Scan for the cell matching the given text and deliver its [x, y] coordinate at center. 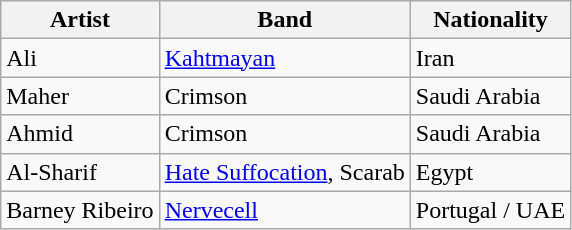
Ahmid [80, 134]
Egypt [490, 172]
Nervecell [284, 210]
Kahtmayan [284, 58]
Maher [80, 96]
Band [284, 20]
Hate Suffocation, Scarab [284, 172]
Barney Ribeiro [80, 210]
Portugal / UAE [490, 210]
Iran [490, 58]
Ali [80, 58]
Artist [80, 20]
Al-Sharif [80, 172]
Nationality [490, 20]
